Find where the given text appears and provide that cell's center as (X, Y) coordinate. 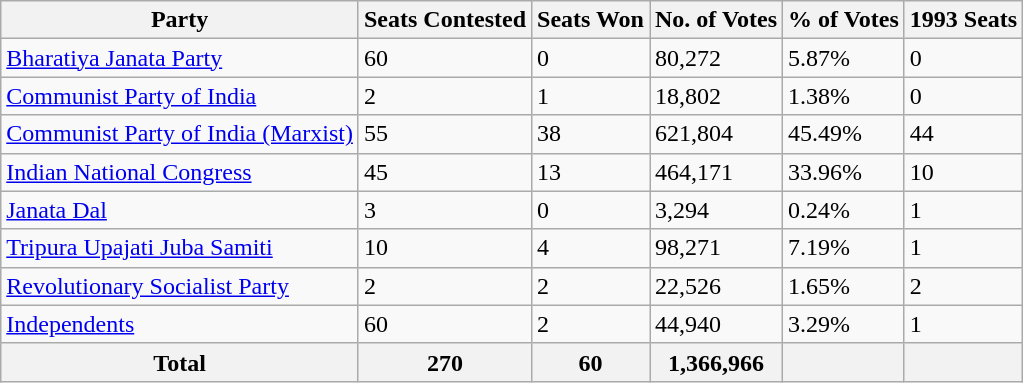
45 (444, 172)
Communist Party of India (Marxist) (180, 134)
Indian National Congress (180, 172)
22,526 (716, 286)
7.19% (844, 248)
44,940 (716, 324)
Bharatiya Janata Party (180, 58)
13 (591, 172)
Tripura Upajati Juba Samiti (180, 248)
98,271 (716, 248)
Janata Dal (180, 210)
Party (180, 20)
1,366,966 (716, 362)
621,804 (716, 134)
4 (591, 248)
Total (180, 362)
0.24% (844, 210)
44 (963, 134)
5.87% (844, 58)
Communist Party of India (180, 96)
3.29% (844, 324)
Revolutionary Socialist Party (180, 286)
3,294 (716, 210)
18,802 (716, 96)
3 (444, 210)
270 (444, 362)
1993 Seats (963, 20)
464,171 (716, 172)
1.38% (844, 96)
55 (444, 134)
80,272 (716, 58)
33.96% (844, 172)
Seats Won (591, 20)
38 (591, 134)
No. of Votes (716, 20)
Seats Contested (444, 20)
1.65% (844, 286)
% of Votes (844, 20)
Independents (180, 324)
45.49% (844, 134)
